Pinpoint the cell where the given text exists, returning its [x, y] midpoint coordinate. 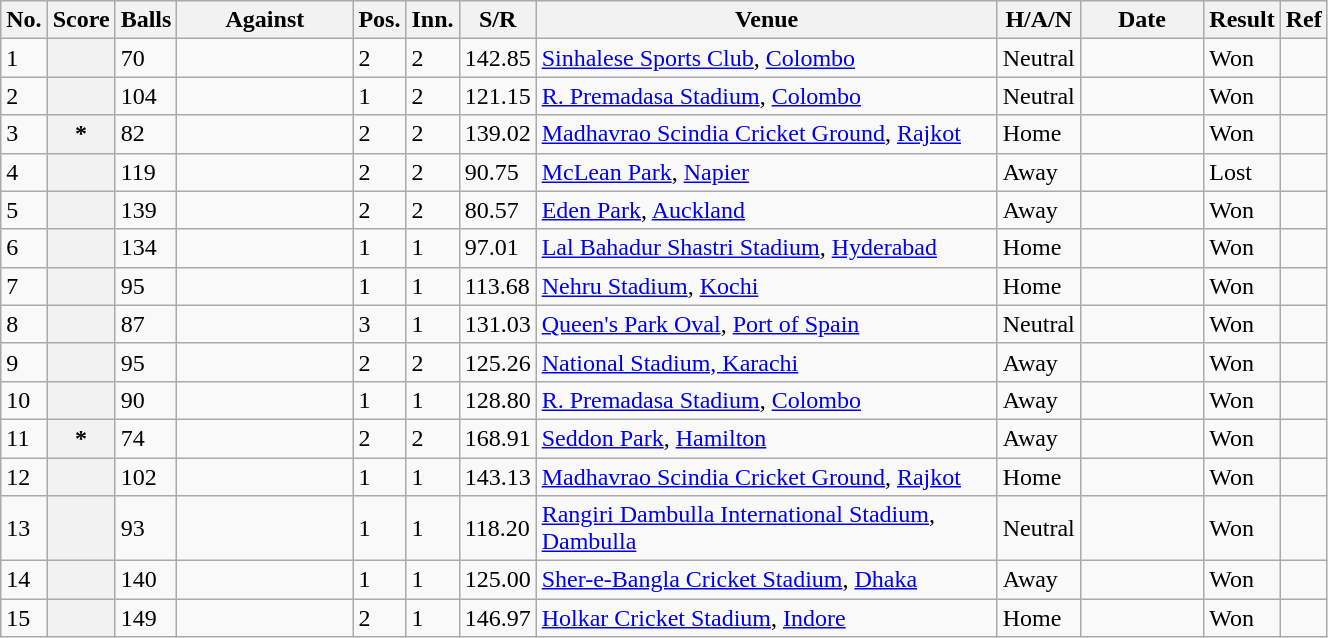
Holkar Cricket Stadium, Indore [766, 618]
Score [81, 20]
National Stadium, Karachi [766, 362]
80.57 [498, 210]
Pos. [380, 20]
Nehru Stadium, Kochi [766, 286]
139.02 [498, 134]
142.85 [498, 58]
102 [146, 477]
74 [146, 438]
90.75 [498, 172]
10 [24, 400]
125.26 [498, 362]
146.97 [498, 618]
11 [24, 438]
6 [24, 248]
119 [146, 172]
Against [265, 20]
15 [24, 618]
Inn. [432, 20]
9 [24, 362]
Lost [1242, 172]
97.01 [498, 248]
70 [146, 58]
87 [146, 324]
7 [24, 286]
143.13 [498, 477]
Result [1242, 20]
Sinhalese Sports Club, Colombo [766, 58]
Venue [766, 20]
14 [24, 580]
121.15 [498, 96]
8 [24, 324]
5 [24, 210]
139 [146, 210]
168.91 [498, 438]
12 [24, 477]
118.20 [498, 528]
13 [24, 528]
131.03 [498, 324]
4 [24, 172]
140 [146, 580]
Queen's Park Oval, Port of Spain [766, 324]
McLean Park, Napier [766, 172]
Date [1142, 20]
Balls [146, 20]
104 [146, 96]
H/A/N [1038, 20]
125.00 [498, 580]
134 [146, 248]
Eden Park, Auckland [766, 210]
128.80 [498, 400]
90 [146, 400]
82 [146, 134]
Rangiri Dambulla International Stadium, Dambulla [766, 528]
93 [146, 528]
149 [146, 618]
113.68 [498, 286]
Lal Bahadur Shastri Stadium, Hyderabad [766, 248]
Sher-e-Bangla Cricket Stadium, Dhaka [766, 580]
S/R [498, 20]
No. [24, 20]
Seddon Park, Hamilton [766, 438]
Ref [1304, 20]
